Return (X, Y) of the center of cell containing provided text 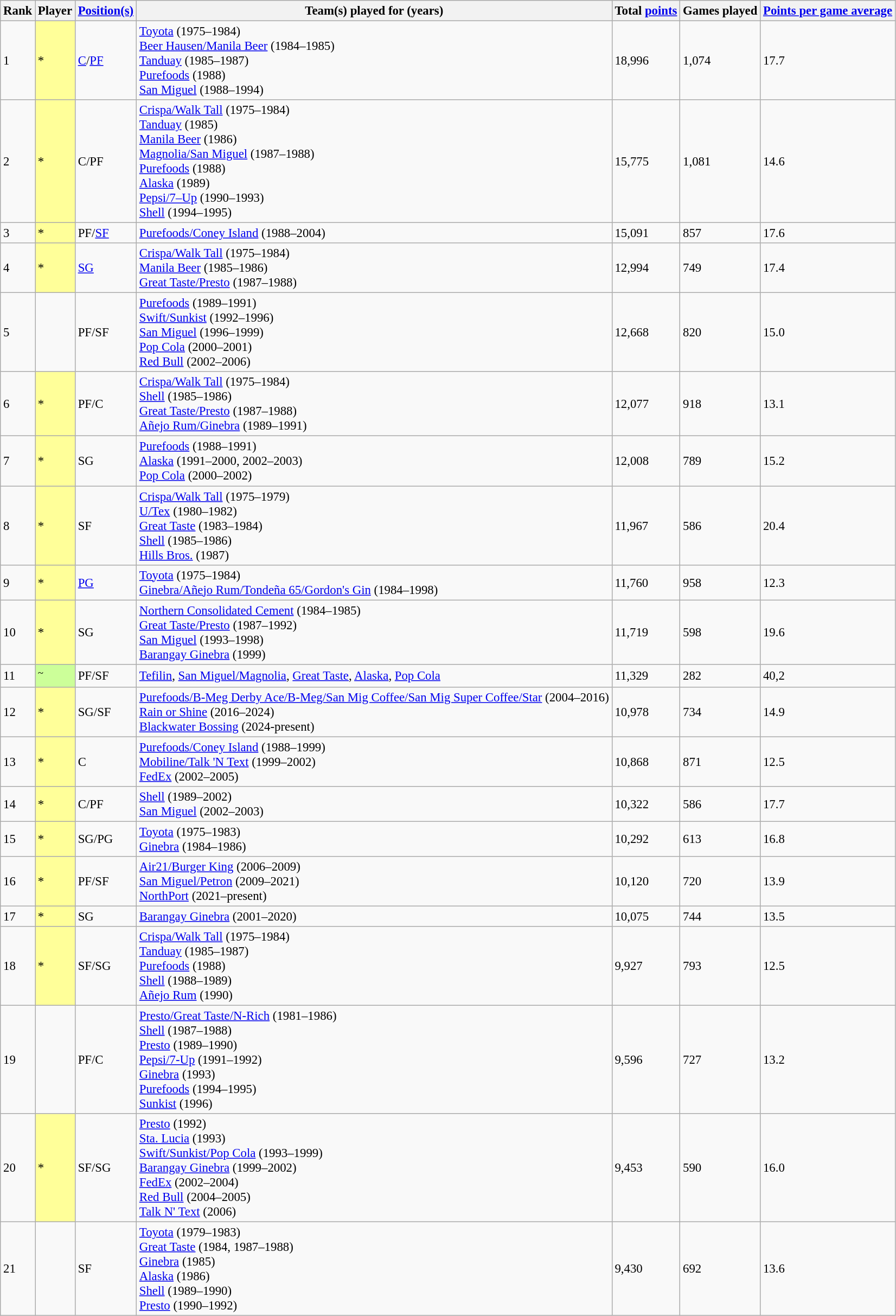
613 (720, 839)
14 (18, 804)
20.4 (828, 526)
20 (18, 1168)
Crispa/Walk Tall (1975–1984) Tanduay (1985–1987) Purefoods (1988) Shell (1988–1989) Añejo Rum (1990) (374, 966)
Purefoods (1989–1991) Swift/Sunkist (1992–1996) San Miguel (1996–1999) Pop Cola (2000–2001) Red Bull (2002–2006) (374, 333)
918 (720, 405)
10,978 (646, 712)
1,081 (720, 162)
C (105, 762)
744 (720, 917)
Toyota (1975–1983) Ginebra (1984–1986) (374, 839)
9,927 (646, 966)
5 (18, 333)
Team(s) played for (years) (374, 11)
15.2 (828, 461)
11,760 (646, 583)
Crispa/Walk Tall (1975–1979) U/Tex (1980–1982) Great Taste (1983–1984) Shell (1985–1986) Hills Bros. (1987) (374, 526)
15,775 (646, 162)
3 (18, 233)
6 (18, 405)
Shell (1989–2002) San Miguel (2002–2003) (374, 804)
11 (18, 675)
598 (720, 633)
9,596 (646, 1060)
14.9 (828, 712)
16.0 (828, 1168)
12,668 (646, 333)
12 (18, 712)
10,075 (646, 917)
17 (18, 917)
10,292 (646, 839)
Presto/Great Taste/N-Rich (1981–1986) Shell (1987–1988) Presto (1989–1990) Pepsi/7-Up (1991–1992) Ginebra (1993) Purefoods (1994–1995) Sunkist (1996) (374, 1060)
19 (18, 1060)
15.0 (828, 333)
Purefoods/Coney Island (1988–2004) (374, 233)
12.3 (828, 583)
7 (18, 461)
10,120 (646, 881)
10,868 (646, 762)
10 (18, 633)
18,996 (646, 61)
15,091 (646, 233)
9,430 (646, 1269)
8 (18, 526)
11,967 (646, 526)
18 (18, 966)
2 (18, 162)
16 (18, 881)
720 (720, 881)
958 (720, 583)
820 (720, 333)
Toyota (1975–1984) Ginebra/Añejo Rum/Tondeña 65/Gordon's Gin (1984–1998) (374, 583)
Rank (18, 11)
Northern Consolidated Cement (1984–1985) Great Taste/Presto (1987–1992) San Miguel (1993–1998) Barangay Ginebra (1999) (374, 633)
749 (720, 268)
Purefoods/B-Meg Derby Ace/B-Meg/San Mig Coffee/San Mig Super Coffee/Star (2004–2016)Rain or Shine (2016–2024)Blackwater Bossing (2024-present) (374, 712)
15 (18, 839)
Air21/Burger King (2006–2009) San Miguel/Petron (2009–2021) NorthPort (2021–present) (374, 881)
Purefoods/Coney Island (1988–1999) Mobiline/Talk 'N Text (1999–2002) FedEx (2002–2005) (374, 762)
Barangay Ginebra (2001–2020) (374, 917)
14.6 (828, 162)
40,2 (828, 675)
1 (18, 61)
Position(s) (105, 11)
10,322 (646, 804)
11,719 (646, 633)
19.6 (828, 633)
692 (720, 1269)
Total points (646, 11)
16.8 (828, 839)
17.4 (828, 268)
13 (18, 762)
1,074 (720, 61)
13.2 (828, 1060)
21 (18, 1269)
9,453 (646, 1168)
4 (18, 268)
17.6 (828, 233)
12,077 (646, 405)
SG/SF (105, 712)
857 (720, 233)
Toyota (1979–1983) Great Taste (1984, 1987–1988) Ginebra (1985) Alaska (1986) Shell (1989–1990) Presto (1990–1992) (374, 1269)
727 (720, 1060)
789 (720, 461)
793 (720, 966)
Purefoods (1988–1991) Alaska (1991–2000, 2002–2003) Pop Cola (2000–2002) (374, 461)
13.1 (828, 405)
9 (18, 583)
Points per game average (828, 11)
Games played (720, 11)
871 (720, 762)
Player (55, 11)
Crispa/Walk Tall (1975–1984) Manila Beer (1985–1986) Great Taste/Presto (1987–1988) (374, 268)
~ (55, 675)
13.5 (828, 917)
13.9 (828, 881)
Crispa/Walk Tall (1975–1984) Shell (1985–1986) Great Taste/Presto (1987–1988) Añejo Rum/Ginebra (1989–1991) (374, 405)
590 (720, 1168)
734 (720, 712)
Toyota (1975–1984)Beer Hausen/Manila Beer (1984–1985) Tanduay (1985–1987) Purefoods (1988) San Miguel (1988–1994) (374, 61)
282 (720, 675)
12,008 (646, 461)
13.6 (828, 1269)
12,994 (646, 268)
11,329 (646, 675)
Tefilin, San Miguel/Magnolia, Great Taste, Alaska, Pop Cola (374, 675)
SG/PG (105, 839)
PG (105, 583)
